Identify which cell holds the provided text, then report its (X, Y) central coordinate. 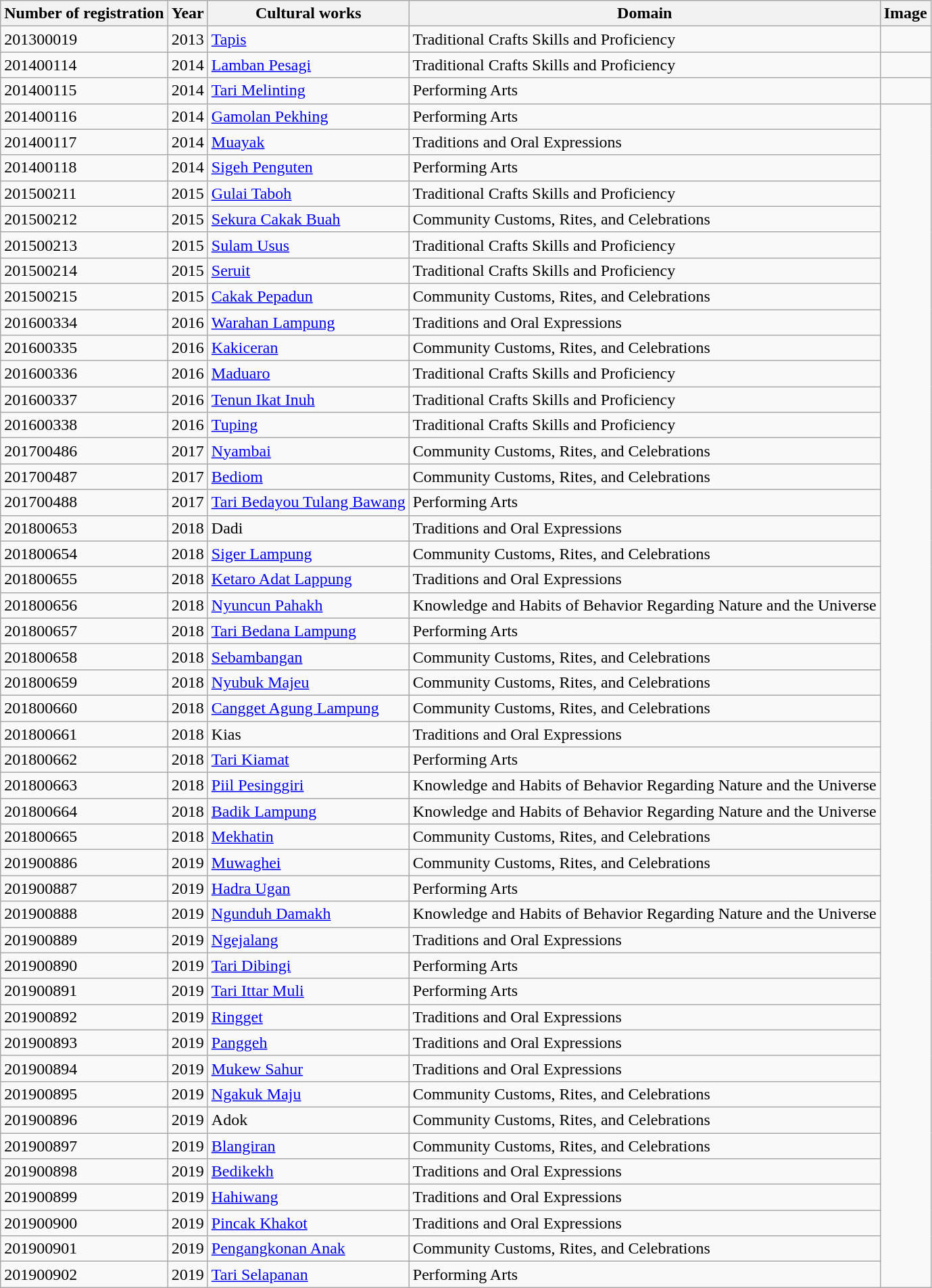
Pincak Khakot (308, 1223)
201600335 (84, 348)
201500211 (84, 193)
Tuping (308, 425)
201600336 (84, 374)
Tapis (308, 39)
Kias (308, 734)
201800659 (84, 682)
201900900 (84, 1223)
Tari Bedana Lampung (308, 631)
201300019 (84, 39)
Year (188, 14)
Sekura Cakak Buah (308, 219)
201500213 (84, 245)
Adok (308, 1120)
Hadra Ugan (308, 888)
Maduaro (308, 374)
Ketaro Adat Lappung (308, 579)
201600337 (84, 400)
Ngunduh Damakh (308, 914)
Bediom (308, 477)
201400116 (84, 116)
201400115 (84, 91)
201900891 (84, 991)
201700488 (84, 502)
201500214 (84, 270)
Ringget (308, 1017)
Dadi (308, 528)
201800657 (84, 631)
201900902 (84, 1274)
201900892 (84, 1017)
Cultural works (308, 14)
201800662 (84, 760)
Nyuncun Pahakh (308, 605)
Muayak (308, 142)
Nyubuk Majeu (308, 682)
Cangget Agung Lampung (308, 708)
201800655 (84, 579)
Hahiwang (308, 1197)
Number of registration (84, 14)
Sigeh Penguten (308, 168)
Tari Ittar Muli (308, 991)
201700487 (84, 477)
Blangiran (308, 1146)
Muwaghei (308, 863)
Domain (645, 14)
Mekhatin (308, 837)
Gamolan Pekhing (308, 116)
Badik Lampung (308, 811)
201600338 (84, 425)
Image (906, 14)
201800664 (84, 811)
Bedikekh (308, 1172)
Tari Kiamat (308, 760)
201900901 (84, 1249)
Tari Dibingi (308, 965)
201800658 (84, 657)
201900897 (84, 1146)
201600334 (84, 323)
Ngejalang (308, 940)
201500212 (84, 219)
Panggeh (308, 1043)
Cakak Pepadun (308, 296)
201500215 (84, 296)
201900899 (84, 1197)
201800654 (84, 554)
Pengangkonan Anak (308, 1249)
Siger Lampung (308, 554)
Tari Melinting (308, 91)
Gulai Taboh (308, 193)
201800656 (84, 605)
201900890 (84, 965)
201800665 (84, 837)
201900888 (84, 914)
Kakiceran (308, 348)
201400114 (84, 65)
Piil Pesinggiri (308, 786)
201900898 (84, 1172)
2013 (188, 39)
201800653 (84, 528)
201900889 (84, 940)
Tenun Ikat Inuh (308, 400)
Ngakuk Maju (308, 1094)
Sebambangan (308, 657)
201900886 (84, 863)
201900896 (84, 1120)
201800660 (84, 708)
201900894 (84, 1068)
Lamban Pesagi (308, 65)
201400117 (84, 142)
201800663 (84, 786)
Tari Bedayou Tulang Bawang (308, 502)
Sulam Usus (308, 245)
201900887 (84, 888)
Tari Selapanan (308, 1274)
Warahan Lampung (308, 323)
201800661 (84, 734)
201900895 (84, 1094)
Seruit (308, 270)
201400118 (84, 168)
201700486 (84, 451)
201900893 (84, 1043)
Nyambai (308, 451)
Mukew Sahur (308, 1068)
